Find where the given text appears and provide that cell's center as [x, y] coordinate. 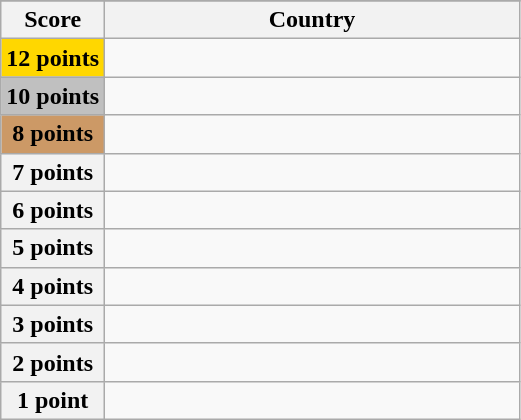
5 points [53, 248]
2 points [53, 362]
1 point [53, 400]
7 points [53, 172]
3 points [53, 324]
6 points [53, 210]
Score [53, 20]
4 points [53, 286]
12 points [53, 58]
8 points [53, 134]
10 points [53, 96]
Country [312, 20]
